Return [X, Y] of the center of cell containing provided text 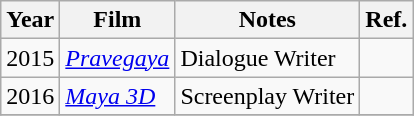
Dialogue Writer [268, 58]
Notes [268, 20]
2015 [30, 58]
Pravegaya [118, 58]
2016 [30, 96]
Film [118, 20]
Screenplay Writer [268, 96]
Year [30, 20]
Maya 3D [118, 96]
Ref. [386, 20]
